Detect which cell encompasses the target text, then output its [x, y] center coordinate. 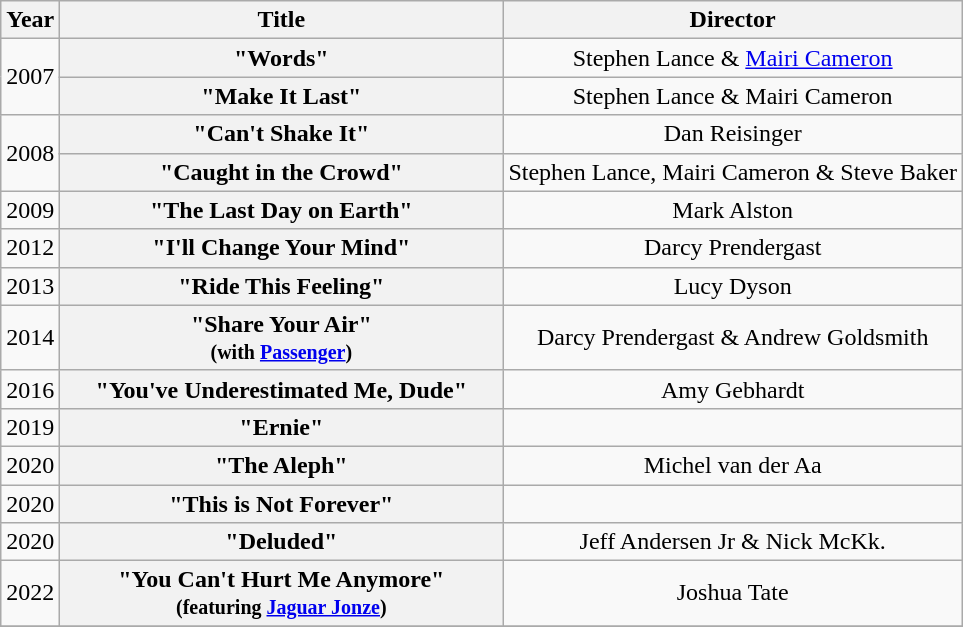
"This is Not Forever" [282, 503]
2016 [30, 389]
2008 [30, 153]
Dan Reisinger [733, 134]
"Ride This Feeling" [282, 286]
"I'll Change Your Mind" [282, 248]
Mark Alston [733, 210]
2014 [30, 338]
Jeff Andersen Jr & Nick McKk. [733, 542]
Michel van der Aa [733, 465]
"The Aleph" [282, 465]
"The Last Day on Earth" [282, 210]
"Deluded" [282, 542]
"Words" [282, 58]
"Make It Last" [282, 96]
"Ernie" [282, 427]
2022 [30, 594]
Amy Gebhardt [733, 389]
Director [733, 20]
2013 [30, 286]
Lucy Dyson [733, 286]
Title [282, 20]
Stephen Lance, Mairi Cameron & Steve Baker [733, 172]
"Caught in the Crowd" [282, 172]
2007 [30, 77]
"You Can't Hurt Me Anymore"(featuring Jaguar Jonze) [282, 594]
"Can't Shake It" [282, 134]
Joshua Tate [733, 594]
Darcy Prendergast [733, 248]
"Share Your Air"(with Passenger) [282, 338]
Year [30, 20]
2012 [30, 248]
2009 [30, 210]
"You've Underestimated Me, Dude" [282, 389]
Darcy Prendergast & Andrew Goldsmith [733, 338]
2019 [30, 427]
